Identify which cell holds the provided text, then report its [x, y] central coordinate. 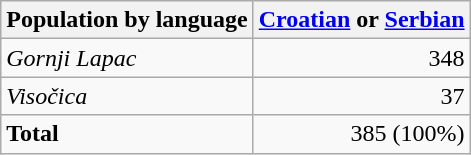
37 [362, 96]
Visočica [127, 96]
Gornji Lapac [127, 58]
385 (100%) [362, 134]
Population by language [127, 20]
348 [362, 58]
Croatian or Serbian [362, 20]
Total [127, 134]
